Identify which cell holds the provided text, then report its (x, y) central coordinate. 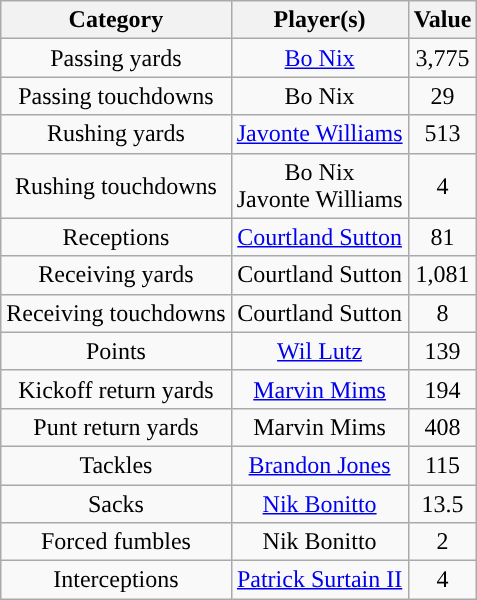
513 (442, 134)
Javonte Williams (320, 134)
Rushing touchdowns (116, 186)
Player(s) (320, 20)
Bo NixJavonte Williams (320, 186)
Kickoff return yards (116, 389)
Category (116, 20)
Punt return yards (116, 427)
Passing touchdowns (116, 96)
408 (442, 427)
Forced fumbles (116, 542)
194 (442, 389)
Brandon Jones (320, 465)
Receiving yards (116, 275)
Rushing yards (116, 134)
139 (442, 351)
1,081 (442, 275)
2 (442, 542)
8 (442, 313)
Receptions (116, 237)
115 (442, 465)
Patrick Surtain II (320, 580)
Interceptions (116, 580)
3,775 (442, 58)
Wil Lutz (320, 351)
Value (442, 20)
13.5 (442, 503)
Points (116, 351)
Passing yards (116, 58)
29 (442, 96)
81 (442, 237)
Tackles (116, 465)
Sacks (116, 503)
Receiving touchdowns (116, 313)
